Identify which cell holds the provided text, then report its (x, y) central coordinate. 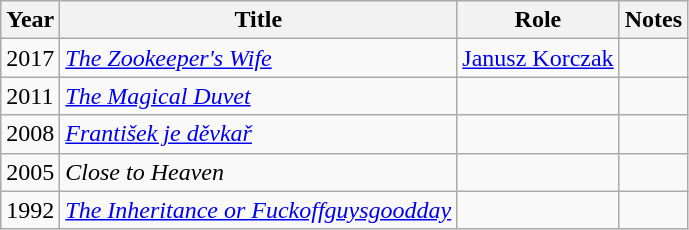
Close to Heaven (258, 172)
Title (258, 20)
The Magical Duvet (258, 96)
2011 (30, 96)
The Zookeeper's Wife (258, 58)
František je děvkař (258, 134)
Janusz Korczak (538, 58)
Notes (653, 20)
1992 (30, 210)
2017 (30, 58)
2008 (30, 134)
Role (538, 20)
Year (30, 20)
2005 (30, 172)
The Inheritance or Fuckoffguysgoodday (258, 210)
